Identify which cell holds the provided text, then report its (x, y) central coordinate. 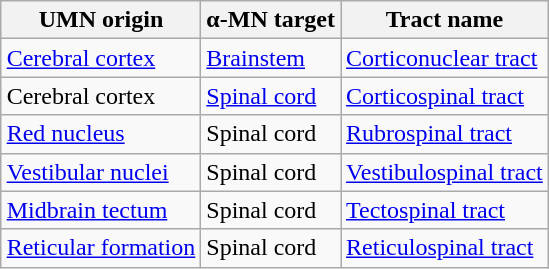
Midbrain tectum (101, 210)
Corticonuclear tract (445, 58)
Vestibular nuclei (101, 172)
Tract name (445, 20)
Reticular formation (101, 248)
α-MN target (271, 20)
Rubrospinal tract (445, 134)
Corticospinal tract (445, 96)
Reticulospinal tract (445, 248)
Red nucleus (101, 134)
UMN origin (101, 20)
Vestibulospinal tract (445, 172)
Brainstem (271, 58)
Tectospinal tract (445, 210)
